Return the [x, y] coordinate for the center point of the cell that contains the specified text.  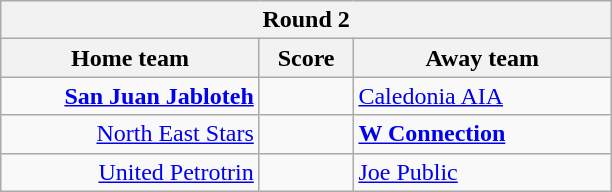
San Juan Jabloteh [130, 96]
Round 2 [306, 20]
Joe Public [482, 172]
United Petrotrin [130, 172]
Score [306, 58]
Home team [130, 58]
W Connection [482, 134]
Caledonia AIA [482, 96]
North East Stars [130, 134]
Away team [482, 58]
